Provide the (X, Y) coordinate of the cell's center where the given text is located.  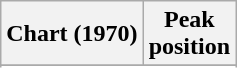
Chart (1970) (72, 34)
Peakposition (189, 34)
